From the cell containing the given text, extract its center point as (X, Y) coordinate. 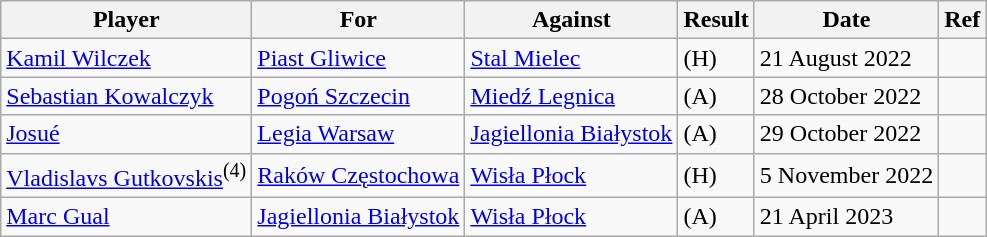
Legia Warsaw (358, 134)
Player (126, 20)
28 October 2022 (846, 96)
Against (572, 20)
5 November 2022 (846, 176)
Kamil Wilczek (126, 58)
Date (846, 20)
Stal Mielec (572, 58)
Ref (962, 20)
Josué (126, 134)
21 April 2023 (846, 217)
Raków Częstochowa (358, 176)
Sebastian Kowalczyk (126, 96)
Vladislavs Gutkovskis(4) (126, 176)
Piast Gliwice (358, 58)
29 October 2022 (846, 134)
21 August 2022 (846, 58)
Pogoń Szczecin (358, 96)
Marc Gual (126, 217)
Miedź Legnica (572, 96)
For (358, 20)
Result (716, 20)
